Capture the cell that displays the provided text and extract its (X, Y) central coordinate. 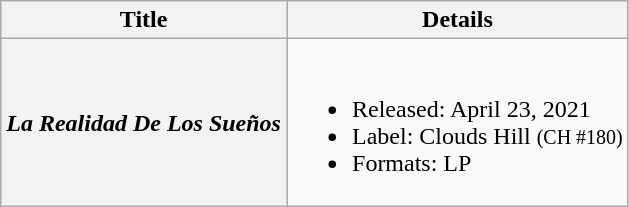
Title (144, 20)
Released: April 23, 2021Label: Clouds Hill (CH #180)Formats: LP (457, 122)
Details (457, 20)
La Realidad De Los Sueños (144, 122)
